Search for the cell housing the specified text and yield its (X, Y) center coordinate. 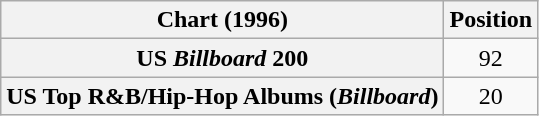
Position (491, 20)
20 (491, 96)
92 (491, 58)
US Top R&B/Hip-Hop Albums (Billboard) (222, 96)
US Billboard 200 (222, 58)
Chart (1996) (222, 20)
